Provide the (x, y) coordinate of the cell's center where the given text is located.  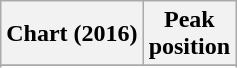
Peakposition (189, 34)
Chart (2016) (72, 34)
